Pinpoint the cell where the given text exists, returning its [X, Y] midpoint coordinate. 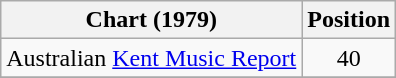
40 [349, 58]
Chart (1979) [152, 20]
Australian Kent Music Report [152, 58]
Position [349, 20]
